Return the (X, Y) coordinate for the center point of the cell that contains the specified text.  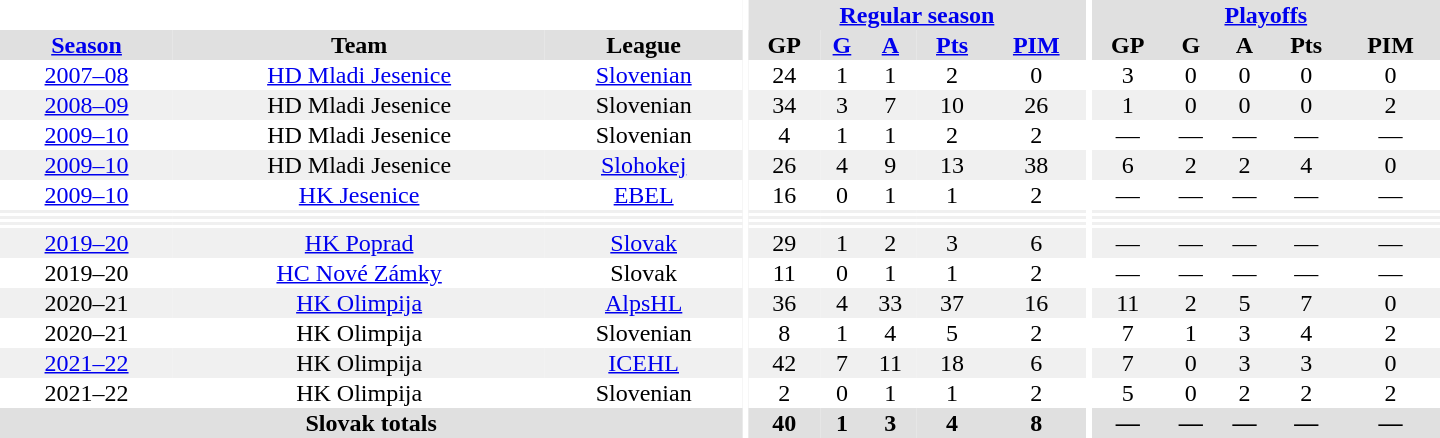
League (644, 45)
9 (891, 165)
33 (891, 303)
24 (784, 75)
EBEL (644, 195)
10 (952, 105)
HK Poprad (359, 243)
2008–09 (86, 105)
37 (952, 303)
Playoffs (1266, 15)
13 (952, 165)
2007–08 (86, 75)
40 (784, 423)
AlpsHL (644, 303)
Slovak totals (371, 423)
34 (784, 105)
18 (952, 363)
HC Nové Zámky (359, 273)
36 (784, 303)
ICEHL (644, 363)
Regular season (917, 15)
Slohokej (644, 165)
Season (86, 45)
29 (784, 243)
Team (359, 45)
42 (784, 363)
HK Jesenice (359, 195)
38 (1036, 165)
